Locate the cell with the specified text and output its [X, Y] center coordinate. 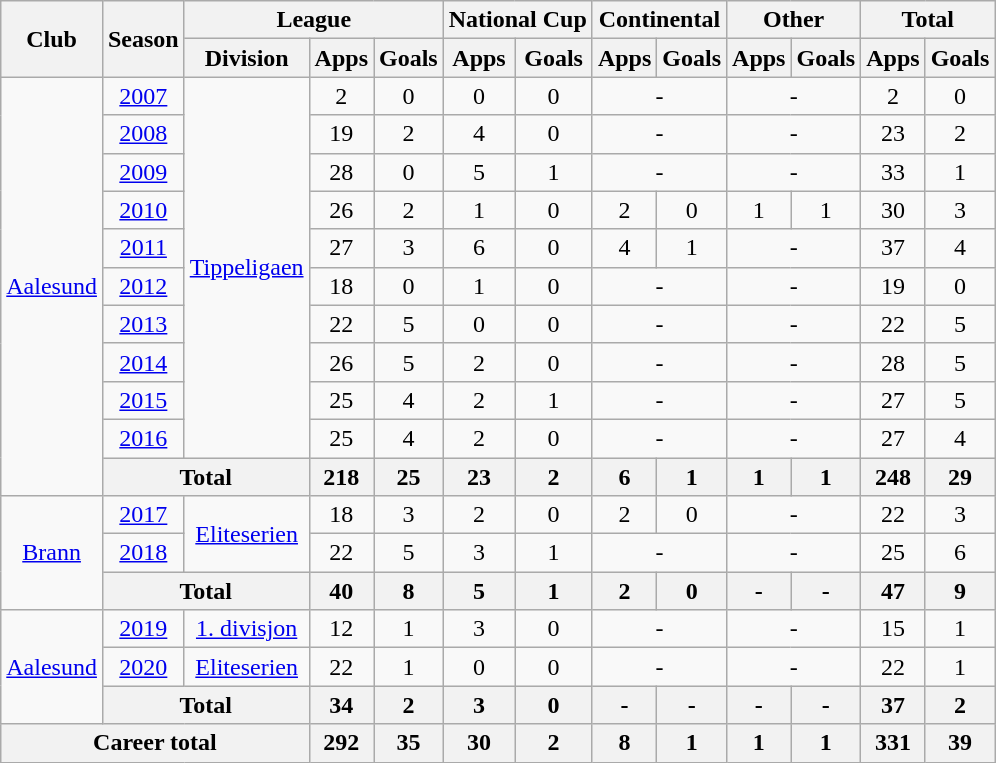
40 [341, 591]
Division [246, 58]
292 [341, 743]
9 [960, 591]
2020 [143, 667]
1. divisjon [246, 629]
2013 [143, 324]
Club [52, 39]
2018 [143, 553]
Continental [659, 20]
47 [893, 591]
Season [143, 39]
2019 [143, 629]
2016 [143, 438]
Other [794, 20]
Career total [155, 743]
2014 [143, 362]
Brann [52, 553]
39 [960, 743]
2015 [143, 400]
29 [960, 477]
218 [341, 477]
2007 [143, 96]
2010 [143, 210]
2011 [143, 248]
League [314, 20]
248 [893, 477]
2017 [143, 515]
35 [409, 743]
15 [893, 629]
2009 [143, 172]
National Cup [518, 20]
34 [341, 705]
2012 [143, 286]
Tippeligaen [246, 268]
12 [341, 629]
2008 [143, 134]
331 [893, 743]
33 [893, 172]
